Search for the cell housing the specified text and yield its [X, Y] center coordinate. 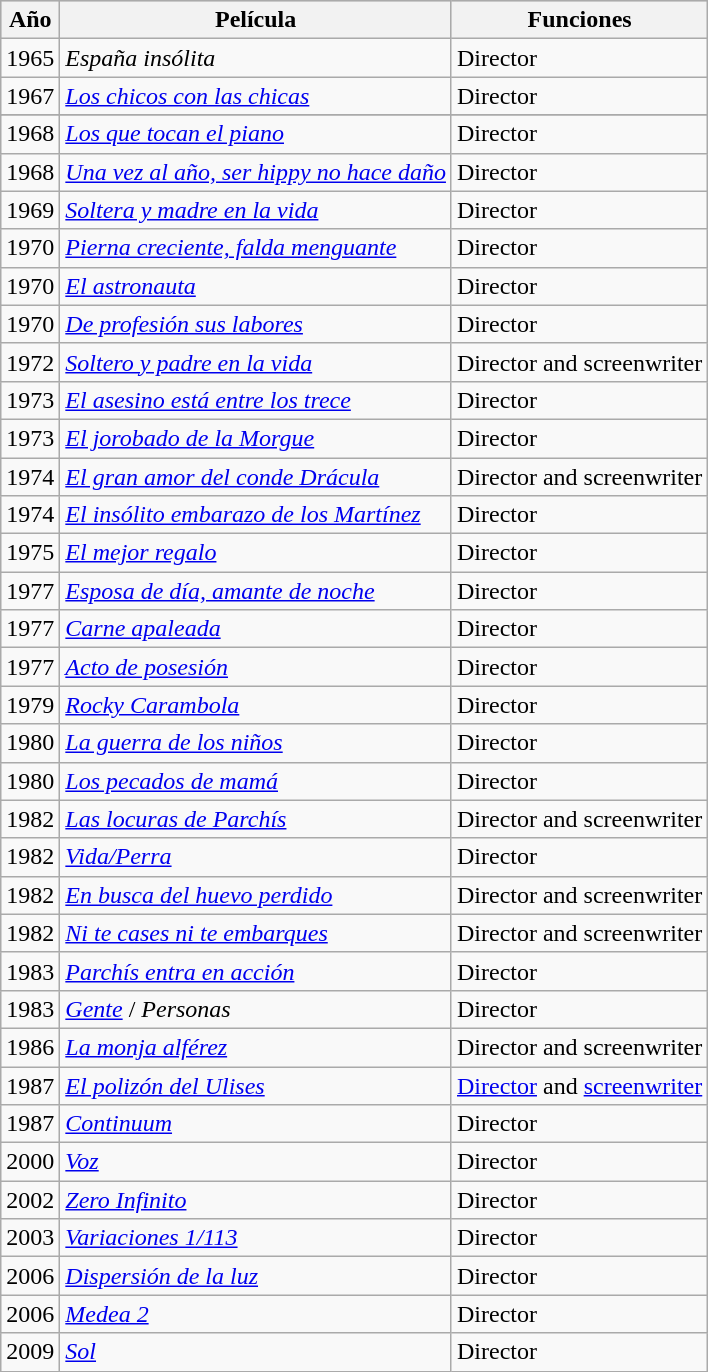
1972 [30, 362]
Soltero y padre en la vida [256, 362]
Parchís entra en acción [256, 971]
Los pecados de mamá [256, 781]
Ni te cases ni te embarques [256, 933]
Voz [256, 1162]
Película [256, 20]
Variaciones 1/113 [256, 1238]
1967 [30, 96]
Año [30, 20]
Los chicos con las chicas [256, 96]
El asesino está entre los trece [256, 400]
Acto de posesión [256, 667]
Dispersión de la luz [256, 1276]
El polizón del Ulises [256, 1085]
El gran amor del conde Drácula [256, 477]
Zero Infinito [256, 1200]
1965 [30, 58]
Las locuras de Parchís [256, 819]
Vida/Perra [256, 857]
2000 [30, 1162]
En busca del huevo perdido [256, 895]
De profesión sus labores [256, 324]
2009 [30, 1352]
Gente / Personas [256, 1009]
1979 [30, 705]
Una vez al año, ser hippy no hace daño [256, 172]
Rocky Carambola [256, 705]
España insólita [256, 58]
Carne apaleada [256, 629]
Pierna creciente, falda menguante [256, 248]
El jorobado de la Morgue [256, 438]
2003 [30, 1238]
Esposa de día, amante de noche [256, 591]
La monja alférez [256, 1047]
2002 [30, 1200]
Soltera y madre en la vida [256, 210]
Los que tocan el piano [256, 134]
Sol [256, 1352]
La guerra de los niños [256, 743]
1986 [30, 1047]
El mejor regalo [256, 553]
Medea 2 [256, 1314]
1969 [30, 210]
El astronauta [256, 286]
El insólito embarazo de los Martínez [256, 515]
1975 [30, 553]
Funciones [579, 20]
Continuum [256, 1124]
